Return [X, Y] of the center of cell containing provided text 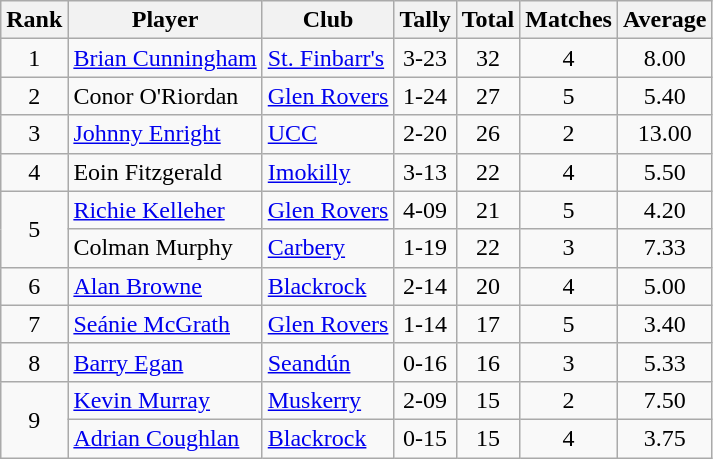
Kevin Murray [165, 400]
7.33 [664, 248]
Tally [425, 20]
2-20 [425, 134]
Adrian Coughlan [165, 438]
26 [488, 134]
Imokilly [328, 172]
Colman Murphy [165, 248]
Average [664, 20]
Alan Browne [165, 286]
8.00 [664, 58]
Total [488, 20]
Conor O'Riordan [165, 96]
5.33 [664, 362]
Matches [569, 20]
1-14 [425, 324]
Brian Cunningham [165, 58]
Club [328, 20]
Barry Egan [165, 362]
St. Finbarr's [328, 58]
1-24 [425, 96]
Rank [34, 20]
9 [34, 419]
3-13 [425, 172]
5.00 [664, 286]
Eoin Fitzgerald [165, 172]
32 [488, 58]
5.40 [664, 96]
Player [165, 20]
Muskerry [328, 400]
2-14 [425, 286]
21 [488, 210]
27 [488, 96]
7 [34, 324]
5.50 [664, 172]
20 [488, 286]
Johnny Enright [165, 134]
8 [34, 362]
1 [34, 58]
3.40 [664, 324]
1-19 [425, 248]
16 [488, 362]
13.00 [664, 134]
2-09 [425, 400]
Richie Kelleher [165, 210]
0-15 [425, 438]
17 [488, 324]
Seandún [328, 362]
Seánie McGrath [165, 324]
3-23 [425, 58]
UCC [328, 134]
7.50 [664, 400]
Carbery [328, 248]
6 [34, 286]
4.20 [664, 210]
3.75 [664, 438]
4-09 [425, 210]
0-16 [425, 362]
